Determine the (x, y) coordinate at the center of the cell enclosing the given text.  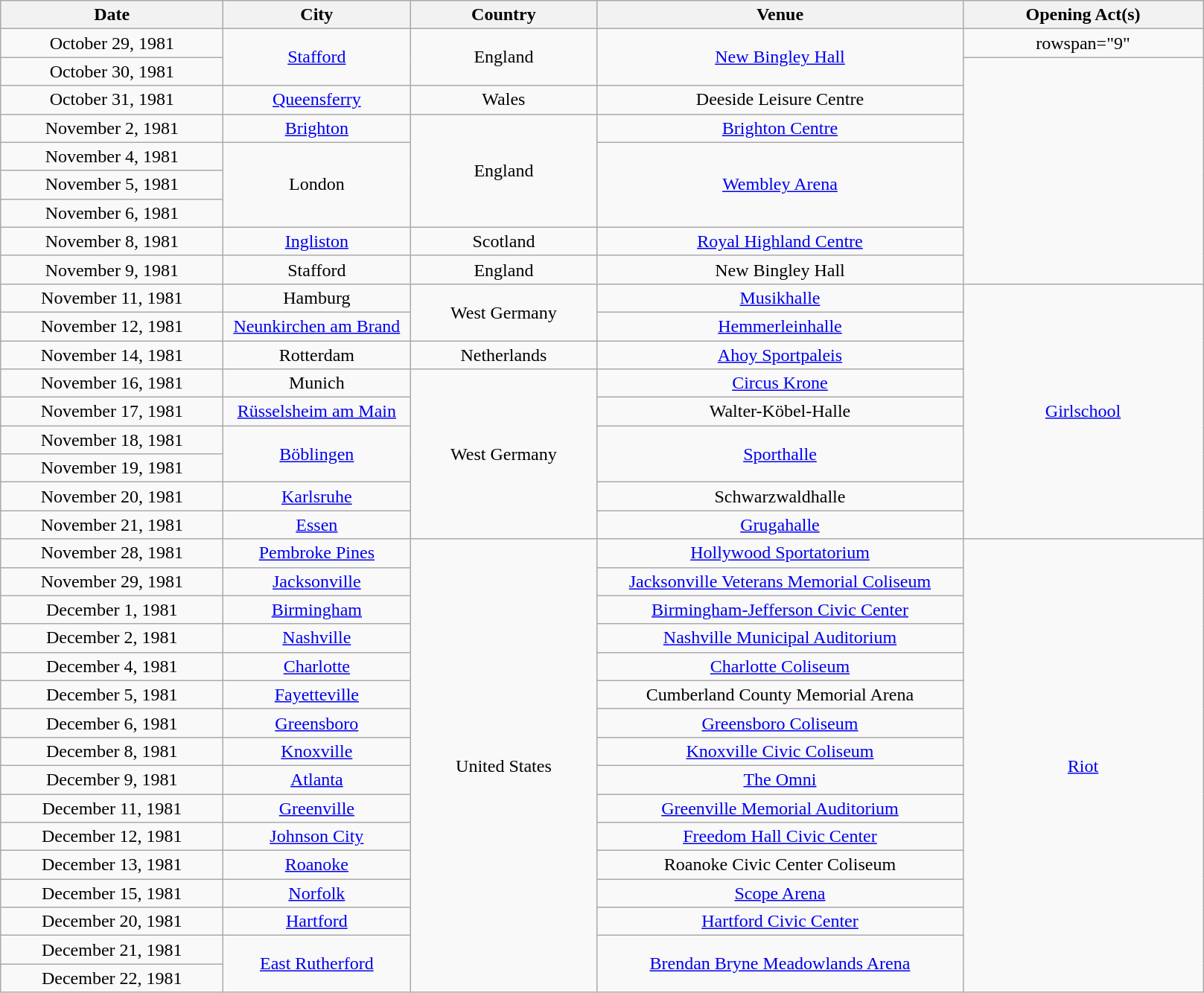
East Rutherford (317, 964)
Fayetteville (317, 695)
Essen (317, 525)
December 13, 1981 (112, 865)
Norfolk (317, 893)
Böblingen (317, 454)
rowspan="9" (1083, 43)
Knoxville (317, 751)
Grugahalle (780, 525)
December 21, 1981 (112, 950)
United States (503, 765)
Greenville Memorial Auditorium (780, 808)
Roanoke (317, 865)
Munich (317, 383)
Girlschool (1083, 411)
Rotterdam (317, 355)
Hartford (317, 922)
Royal Highland Centre (780, 241)
December 4, 1981 (112, 666)
Cumberland County Memorial Arena (780, 695)
Venue (780, 15)
Ingliston (317, 241)
November 5, 1981 (112, 185)
December 6, 1981 (112, 723)
Scotland (503, 241)
November 28, 1981 (112, 553)
Sporthalle (780, 454)
Date (112, 15)
Pembroke Pines (317, 553)
November 9, 1981 (112, 269)
Nashville Municipal Auditorium (780, 638)
Deeside Leisure Centre (780, 100)
October 29, 1981 (112, 43)
December 1, 1981 (112, 610)
Greenville (317, 808)
Opening Act(s) (1083, 15)
City (317, 15)
November 16, 1981 (112, 383)
Hemmerleinhalle (780, 326)
Roanoke Civic Center Coliseum (780, 865)
November 4, 1981 (112, 156)
Riot (1083, 765)
London (317, 185)
Brighton (317, 128)
Nashville (317, 638)
November 11, 1981 (112, 298)
December 9, 1981 (112, 779)
December 22, 1981 (112, 978)
Greensboro (317, 723)
Hollywood Sportatorium (780, 553)
November 2, 1981 (112, 128)
December 2, 1981 (112, 638)
Hartford Civic Center (780, 922)
Ahoy Sportpaleis (780, 355)
Rüsselsheim am Main (317, 412)
Birmingham-Jefferson Civic Center (780, 610)
Circus Krone (780, 383)
Jacksonville (317, 581)
Greensboro Coliseum (780, 723)
Brendan Bryne Meadowlands Arena (780, 964)
Karlsruhe (317, 496)
October 30, 1981 (112, 71)
November 21, 1981 (112, 525)
Freedom Hall Civic Center (780, 837)
Netherlands (503, 355)
Knoxville Civic Coliseum (780, 751)
November 29, 1981 (112, 581)
Queensferry (317, 100)
Walter-Köbel-Halle (780, 412)
November 20, 1981 (112, 496)
Country (503, 15)
Jacksonville Veterans Memorial Coliseum (780, 581)
Atlanta (317, 779)
Brighton Centre (780, 128)
November 8, 1981 (112, 241)
December 15, 1981 (112, 893)
November 17, 1981 (112, 412)
November 12, 1981 (112, 326)
Johnson City (317, 837)
Scope Arena (780, 893)
December 12, 1981 (112, 837)
The Omni (780, 779)
Hamburg (317, 298)
December 8, 1981 (112, 751)
October 31, 1981 (112, 100)
Wembley Arena (780, 185)
December 5, 1981 (112, 695)
November 19, 1981 (112, 468)
November 14, 1981 (112, 355)
December 20, 1981 (112, 922)
Charlotte Coliseum (780, 666)
Schwarzwaldhalle (780, 496)
November 18, 1981 (112, 440)
Birmingham (317, 610)
November 6, 1981 (112, 213)
Neunkirchen am Brand (317, 326)
Musikhalle (780, 298)
Charlotte (317, 666)
December 11, 1981 (112, 808)
Wales (503, 100)
